Detect which cell encompasses the target text, then output its (x, y) center coordinate. 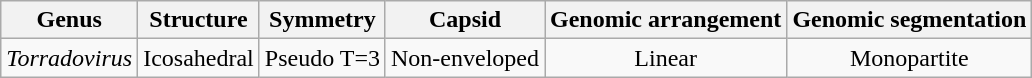
Monopartite (910, 58)
Structure (199, 20)
Capsid (464, 20)
Genus (70, 20)
Torradovirus (70, 58)
Non-enveloped (464, 58)
Icosahedral (199, 58)
Genomic arrangement (665, 20)
Pseudo T=3 (322, 58)
Linear (665, 58)
Symmetry (322, 20)
Genomic segmentation (910, 20)
